Return (X, Y) of the center of cell containing provided text 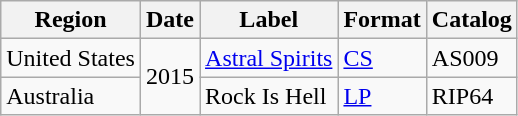
Format (382, 20)
Date (170, 20)
RIP64 (472, 96)
2015 (170, 77)
Catalog (472, 20)
United States (71, 58)
Australia (71, 96)
Label (269, 20)
Region (71, 20)
LP (382, 96)
Rock Is Hell (269, 96)
AS009 (472, 58)
CS (382, 58)
Astral Spirits (269, 58)
